Return (x, y) of the center of cell containing provided text 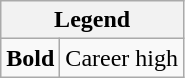
Career high (122, 58)
Legend (92, 20)
Bold (30, 58)
